Locate the cell with the specified text and output its (X, Y) center coordinate. 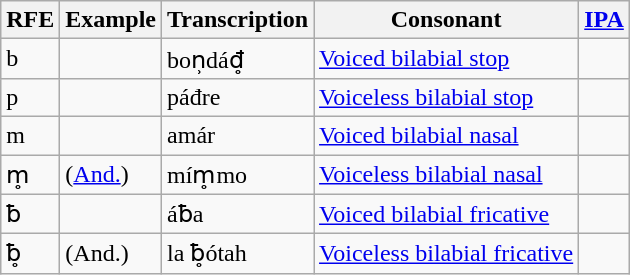
Voiceless bilabial fricative (446, 254)
ƀ̥ (30, 254)
p (30, 97)
RFE (30, 20)
IPA (604, 20)
m̥ (30, 174)
páđre (238, 97)
mím̥mo (238, 174)
la ƀ̥ótah (238, 254)
Voiced bilabial nasal (446, 135)
Voiced bilabial fricative (446, 214)
Example (111, 20)
Voiceless bilabial nasal (446, 174)
Voiceless bilabial stop (446, 97)
Consonant (446, 20)
m (30, 135)
Transcription (238, 20)
bon̹dáđ̥ (238, 59)
b (30, 59)
ƀ (30, 214)
Voiced bilabial stop (446, 59)
áƀa (238, 214)
amár (238, 135)
